Identify which cell holds the provided text, then report its [X, Y] central coordinate. 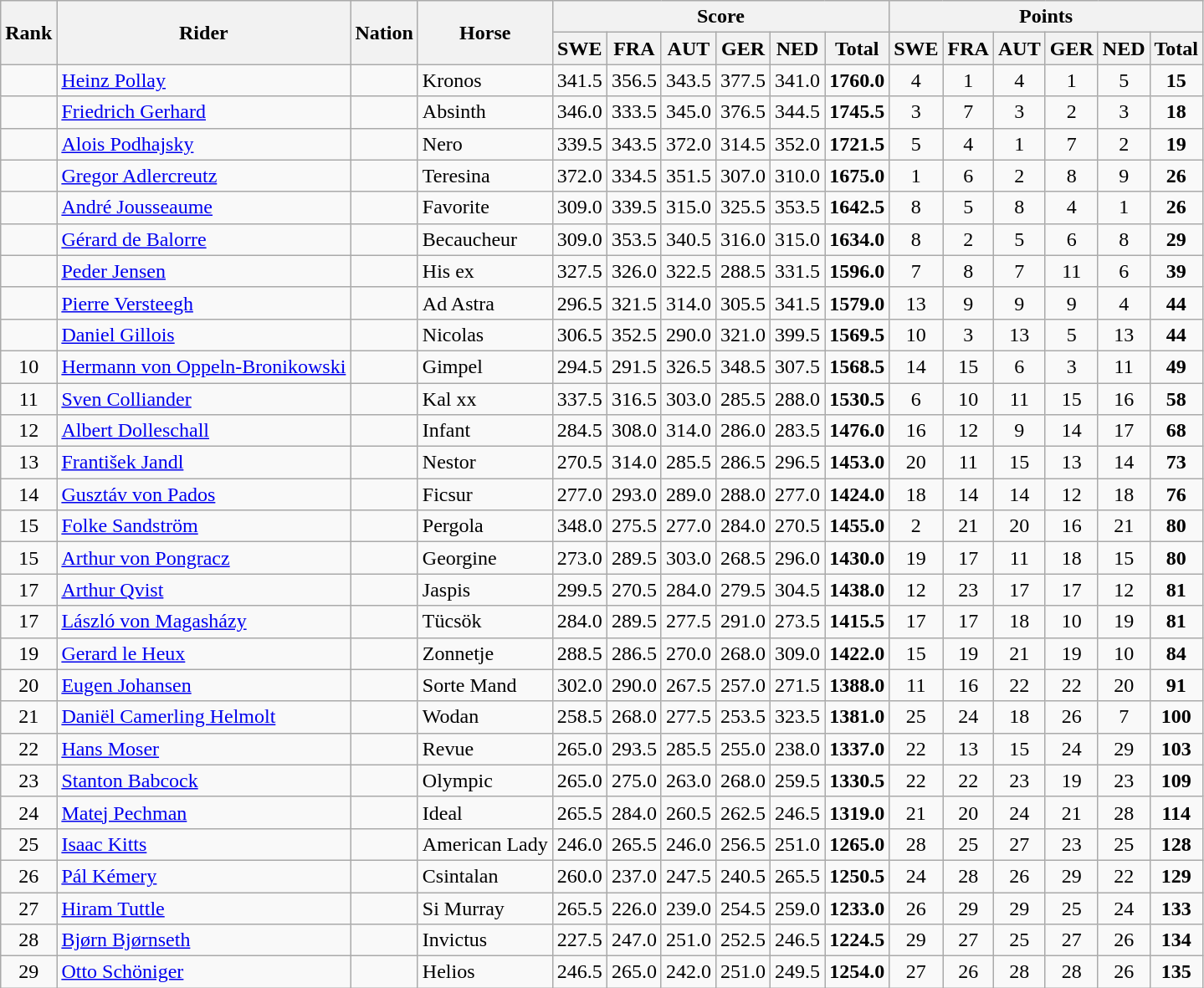
227.5 [579, 940]
133 [1176, 908]
348.5 [743, 366]
Ficsur [485, 494]
Horse [485, 33]
346.0 [579, 112]
American Lady [485, 844]
Sorte Mand [485, 685]
291.5 [634, 366]
Arthur Qvist [204, 590]
1381.0 [857, 717]
377.5 [743, 80]
323.5 [798, 717]
1337.0 [857, 749]
76 [1176, 494]
Gimpel [485, 366]
1579.0 [857, 303]
296.0 [798, 558]
Olympic [485, 781]
252.5 [743, 940]
114 [1176, 812]
284.5 [579, 431]
226.0 [634, 908]
1453.0 [857, 463]
André Jousseaume [204, 207]
1233.0 [857, 908]
Csintalan [485, 876]
316.5 [634, 399]
326.0 [634, 271]
His ex [485, 271]
255.0 [743, 749]
341.0 [798, 80]
240.5 [743, 876]
283.5 [798, 431]
1319.0 [857, 812]
Favorite [485, 207]
Ideal [485, 812]
273.0 [579, 558]
351.5 [688, 176]
Invictus [485, 940]
337.5 [579, 399]
257.0 [743, 685]
Eugen Johansen [204, 685]
Arthur von Pongracz [204, 558]
Points [1046, 17]
1569.5 [857, 335]
1642.5 [857, 207]
Heinz Pollay [204, 80]
305.5 [743, 303]
331.5 [798, 271]
Jaspis [485, 590]
Gusztáv von Pados [204, 494]
1476.0 [857, 431]
František Jandl [204, 463]
Nestor [485, 463]
307.5 [798, 366]
Gérard de Balorre [204, 239]
1745.5 [857, 112]
Alois Podhajsky [204, 144]
308.0 [634, 431]
356.5 [634, 80]
247.5 [688, 876]
Sven Colliander [204, 399]
345.0 [688, 112]
1760.0 [857, 80]
Ad Astra [485, 303]
Gerard le Heux [204, 653]
291.0 [743, 622]
109 [1176, 781]
263.0 [688, 781]
Nero [485, 144]
259.5 [798, 781]
Peder Jensen [204, 271]
Score [720, 17]
326.5 [688, 366]
1721.5 [857, 144]
Hans Moser [204, 749]
304.5 [798, 590]
1330.5 [857, 781]
1250.5 [857, 876]
Infant [485, 431]
Stanton Babcock [204, 781]
310.0 [798, 176]
289.0 [688, 494]
352.5 [634, 335]
Helios [485, 972]
Hermann von Oppeln-Bronikowski [204, 366]
Isaac Kitts [204, 844]
68 [1176, 431]
100 [1176, 717]
Rider [204, 33]
84 [1176, 653]
134 [1176, 940]
Kronos [485, 80]
Folke Sandström [204, 526]
1675.0 [857, 176]
238.0 [798, 749]
321.0 [743, 335]
91 [1176, 685]
1224.5 [857, 940]
Absinth [485, 112]
1415.5 [857, 622]
260.0 [579, 876]
260.5 [688, 812]
271.5 [798, 685]
Otto Schöniger [204, 972]
293.5 [634, 749]
Si Murray [485, 908]
322.5 [688, 271]
Gregor Adlercreutz [204, 176]
307.0 [743, 176]
103 [1176, 749]
399.5 [798, 335]
314.5 [743, 144]
58 [1176, 399]
1530.5 [857, 399]
352.0 [798, 144]
256.5 [743, 844]
294.5 [579, 366]
Becaucheur [485, 239]
268.5 [743, 558]
Wodan [485, 717]
1596.0 [857, 271]
128 [1176, 844]
279.5 [743, 590]
242.0 [688, 972]
286.0 [743, 431]
247.0 [634, 940]
334.5 [634, 176]
1254.0 [857, 972]
Albert Dolleschall [204, 431]
344.5 [798, 112]
135 [1176, 972]
Nicolas [485, 335]
Pierre Versteegh [204, 303]
Tücsök [485, 622]
239.0 [688, 908]
376.5 [743, 112]
249.5 [798, 972]
Hiram Tuttle [204, 908]
Daniël Camerling Helmolt [204, 717]
Rank [28, 33]
306.5 [579, 335]
340.5 [688, 239]
Pergola [485, 526]
Bjørn Bjørnseth [204, 940]
Teresina [485, 176]
Nation [384, 33]
348.0 [579, 526]
270.0 [688, 653]
253.5 [743, 717]
Kal xx [485, 399]
1634.0 [857, 239]
302.0 [579, 685]
1388.0 [857, 685]
275.0 [634, 781]
Daniel Gillois [204, 335]
Georgine [485, 558]
258.5 [579, 717]
1424.0 [857, 494]
László von Magasházy [204, 622]
Zonnetje [485, 653]
Revue [485, 749]
1438.0 [857, 590]
259.0 [798, 908]
1265.0 [857, 844]
293.0 [634, 494]
Matej Pechman [204, 812]
273.5 [798, 622]
254.5 [743, 908]
49 [1176, 366]
325.5 [743, 207]
267.5 [688, 685]
321.5 [634, 303]
1455.0 [857, 526]
299.5 [579, 590]
275.5 [634, 526]
73 [1176, 463]
327.5 [579, 271]
1430.0 [857, 558]
237.0 [634, 876]
129 [1176, 876]
39 [1176, 271]
Pál Kémery [204, 876]
316.0 [743, 239]
333.5 [634, 112]
262.5 [743, 812]
1568.5 [857, 366]
Friedrich Gerhard [204, 112]
1422.0 [857, 653]
